Scan for the cell matching the given text and deliver its [X, Y] coordinate at center. 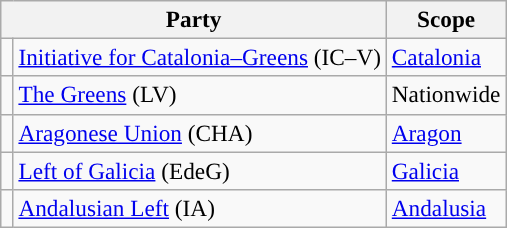
The Greens (LV) [200, 95]
Andalusian Left (IA) [200, 208]
Initiative for Catalonia–Greens (IC–V) [200, 57]
Galicia [446, 170]
Party [194, 19]
Left of Galicia (EdeG) [200, 170]
Nationwide [446, 95]
Catalonia [446, 57]
Scope [446, 19]
Aragonese Union (CHA) [200, 133]
Aragon [446, 133]
Andalusia [446, 208]
